Capture the cell that displays the provided text and extract its (X, Y) central coordinate. 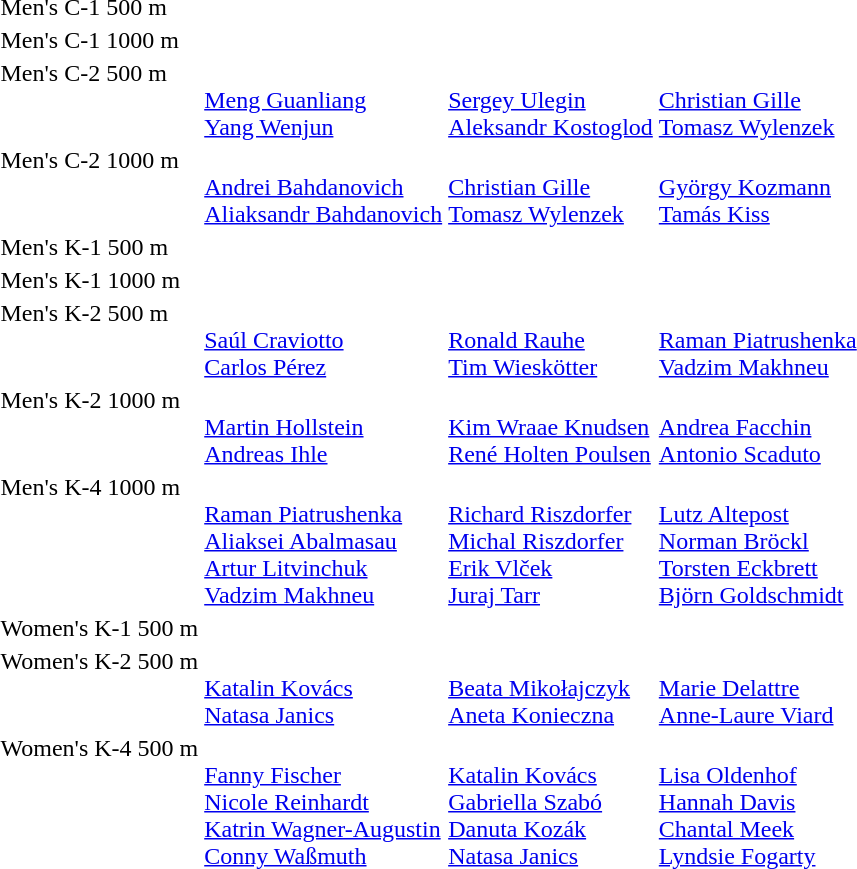
Raman PiatrushenkaAliaksei AbalmasauArtur LitvinchukVadzim Makhneu (324, 541)
Meng GuanliangYang Wenjun (324, 100)
Richard RiszdorferMichal RiszdorferErik VlčekJuraj Tarr (551, 541)
Beata MikołajczykAneta Konieczna (551, 688)
Andrei BahdanovichAliaksandr Bahdanovich (324, 187)
Ronald RauheTim Wieskötter (551, 340)
Kim Wraae KnudsenRené Holten Poulsen (551, 427)
Katalin KovácsNatasa Janics (324, 688)
Sergey UleginAleksandr Kostoglod (551, 100)
Saúl CraviottoCarlos Pérez (324, 340)
Martin HollsteinAndreas Ihle (324, 427)
Christian GilleTomasz Wylenzek (551, 187)
